Pinpoint the cell where the given text exists, returning its [x, y] midpoint coordinate. 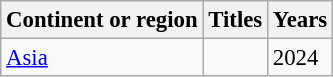
Years [300, 20]
Titles [236, 20]
2024 [300, 58]
Continent or region [102, 20]
Asia [102, 58]
